Identify which cell holds the provided text, then report its (X, Y) central coordinate. 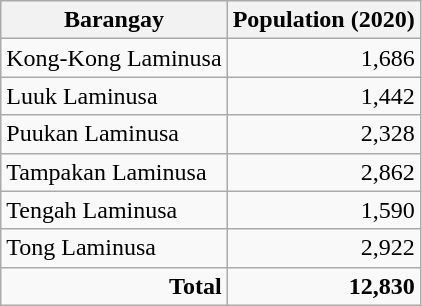
Luuk Laminusa (114, 96)
Tong Laminusa (114, 248)
2,328 (324, 134)
1,686 (324, 58)
Total (114, 286)
2,922 (324, 248)
12,830 (324, 286)
Puukan Laminusa (114, 134)
Kong-Kong Laminusa (114, 58)
Barangay (114, 20)
1,442 (324, 96)
Tengah Laminusa (114, 210)
1,590 (324, 210)
2,862 (324, 172)
Population (2020) (324, 20)
Tampakan Laminusa (114, 172)
